Pinpoint the cell where the given text exists, returning its (x, y) midpoint coordinate. 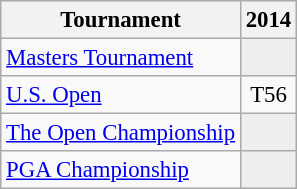
T56 (268, 95)
The Open Championship (121, 133)
Tournament (121, 20)
2014 (268, 20)
Masters Tournament (121, 58)
PGA Championship (121, 170)
U.S. Open (121, 95)
